Extract the (X, Y) coordinate from the center of the cell holding the provided text.  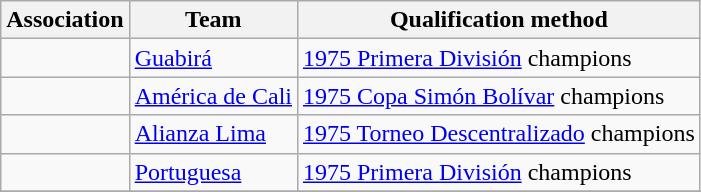
Portuguesa (213, 172)
Team (213, 20)
1975 Torneo Descentralizado champions (498, 134)
Qualification method (498, 20)
América de Cali (213, 96)
Association (65, 20)
Alianza Lima (213, 134)
Guabirá (213, 58)
1975 Copa Simón Bolívar champions (498, 96)
